Provide the (X, Y) coordinate of the cell's center where the given text is located.  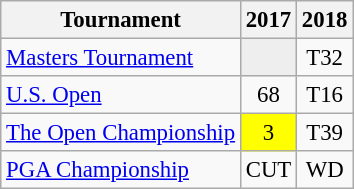
CUT (268, 170)
Masters Tournament (121, 58)
The Open Championship (121, 133)
WD (325, 170)
68 (268, 95)
3 (268, 133)
T39 (325, 133)
T16 (325, 95)
U.S. Open (121, 95)
T32 (325, 58)
2018 (325, 20)
Tournament (121, 20)
PGA Championship (121, 170)
2017 (268, 20)
